Search for the cell housing the specified text and yield its [x, y] center coordinate. 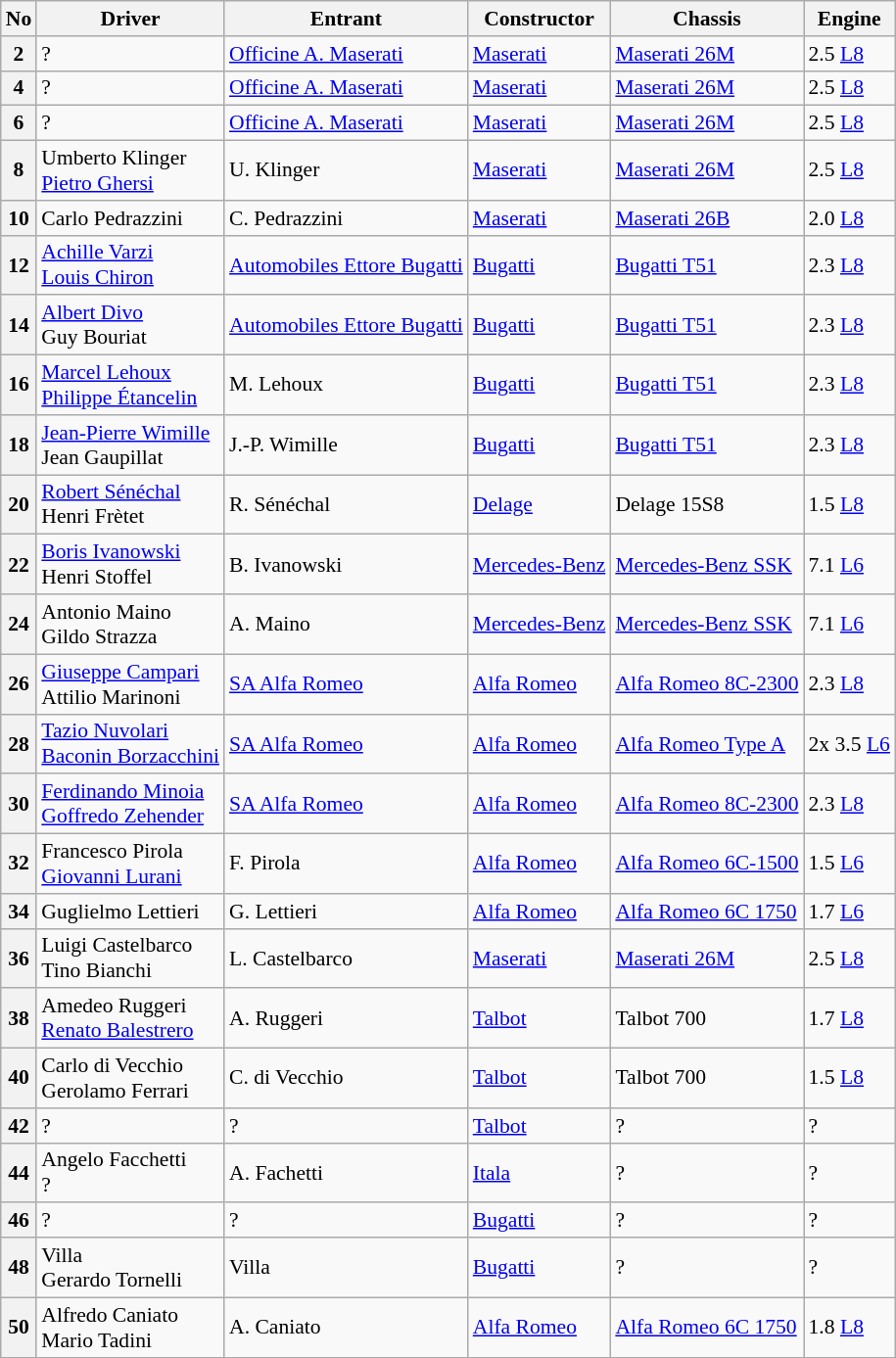
30 [20, 805]
1.5 L6 [848, 864]
2 [20, 54]
Driver [130, 19]
R. Sénéchal [347, 505]
28 [20, 744]
26 [20, 683]
50 [20, 1328]
Amedeo Ruggeri Renato Balestrero [130, 1018]
Maserati 26B [707, 218]
B. Ivanowski [347, 564]
10 [20, 218]
Constructor [540, 19]
A. Maino [347, 625]
8 [20, 170]
48 [20, 1267]
A. Ruggeri [347, 1018]
44 [20, 1173]
1.7 L8 [848, 1018]
Marcel Lehoux Philippe Étancelin [130, 386]
Villa [347, 1267]
Guglielmo Lettieri [130, 912]
Entrant [347, 19]
Antonio Maino Gildo Strazza [130, 625]
No [20, 19]
M. Lehoux [347, 386]
Angelo Facchetti ? [130, 1173]
Alfredo Caniato Mario Tadini [130, 1328]
A. Fachetti [347, 1173]
24 [20, 625]
2.0 L8 [848, 218]
Jean-Pierre Wimille Jean Gaupillat [130, 445]
J.-P. Wimille [347, 445]
Francesco Pirola Giovanni Lurani [130, 864]
Carlo Pedrazzini [130, 218]
4 [20, 88]
Tazio Nuvolari Baconin Borzacchini [130, 744]
F. Pirola [347, 864]
16 [20, 386]
Achille Varzi Louis Chiron [130, 264]
Luigi Castelbarco Tino Bianchi [130, 958]
Itala [540, 1173]
Ferdinando Minoia Goffredo Zehender [130, 805]
L. Castelbarco [347, 958]
12 [20, 264]
Delage [540, 505]
C. di Vecchio [347, 1079]
C. Pedrazzini [347, 218]
Albert Divo Guy Bouriat [130, 325]
38 [20, 1018]
40 [20, 1079]
Carlo di Vecchio Gerolamo Ferrari [130, 1079]
Giuseppe Campari Attilio Marinoni [130, 683]
Umberto Klinger Pietro Ghersi [130, 170]
2x 3.5 L6 [848, 744]
Engine [848, 19]
36 [20, 958]
22 [20, 564]
18 [20, 445]
42 [20, 1126]
1.7 L6 [848, 912]
A. Caniato [347, 1328]
1.8 L8 [848, 1328]
20 [20, 505]
46 [20, 1221]
Chassis [707, 19]
14 [20, 325]
32 [20, 864]
U. Klinger [347, 170]
Delage 15S8 [707, 505]
G. Lettieri [347, 912]
Alfa Romeo Type A [707, 744]
Alfa Romeo 6C-1500 [707, 864]
Robert Sénéchal Henri Frètet [130, 505]
6 [20, 123]
34 [20, 912]
Villa Gerardo Tornelli [130, 1267]
Boris Ivanowski Henri Stoffel [130, 564]
